Pinpoint the cell where the given text exists, returning its (X, Y) midpoint coordinate. 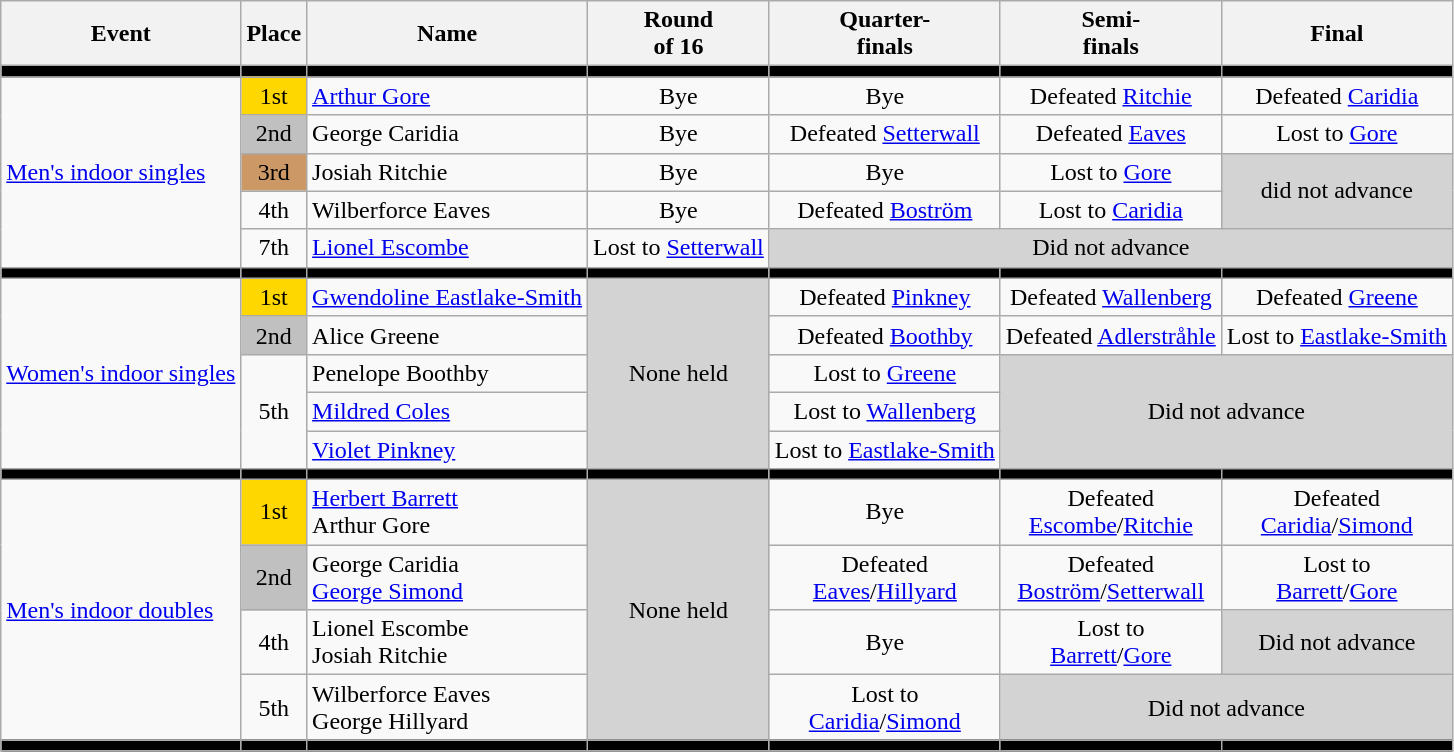
Final (1336, 34)
Defeated Adlerstråhle (1110, 335)
did not advance (1336, 191)
Wilberforce Eaves (448, 210)
Lionel Escombe (448, 248)
Gwendoline Eastlake-Smith (448, 297)
George Caridia George Simond (448, 578)
Violet Pinkney (448, 449)
Arthur Gore (448, 96)
Defeated Boothby (884, 335)
Lost to Caridia (1110, 210)
Defeated Caridia (1336, 96)
Lost to Caridia/Simond (884, 708)
Defeated Eaves/Hillyard (884, 578)
Men's indoor singles (121, 172)
Wilberforce Eaves George Hillyard (448, 708)
7th (274, 248)
Event (121, 34)
Defeated Boström (884, 210)
Defeated Wallenberg (1110, 297)
Place (274, 34)
Lost to Setterwall (679, 248)
Men's indoor doubles (121, 610)
Defeated Caridia/Simond (1336, 512)
Defeated Setterwall (884, 134)
Round of 16 (679, 34)
Defeated Boström/Setterwall (1110, 578)
Defeated Escombe/Ritchie (1110, 512)
Lost to Wallenberg (884, 411)
Lionel Escombe Josiah Ritchie (448, 642)
Mildred Coles (448, 411)
Name (448, 34)
Defeated Ritchie (1110, 96)
Josiah Ritchie (448, 172)
Semi-finals (1110, 34)
Penelope Boothby (448, 373)
Herbert Barrett Arthur Gore (448, 512)
Defeated Pinkney (884, 297)
George Caridia (448, 134)
Defeated Greene (1336, 297)
Defeated Eaves (1110, 134)
3rd (274, 172)
Alice Greene (448, 335)
Quarter-finals (884, 34)
Women's indoor singles (121, 373)
Lost to Greene (884, 373)
